Search for the cell housing the specified text and yield its [X, Y] center coordinate. 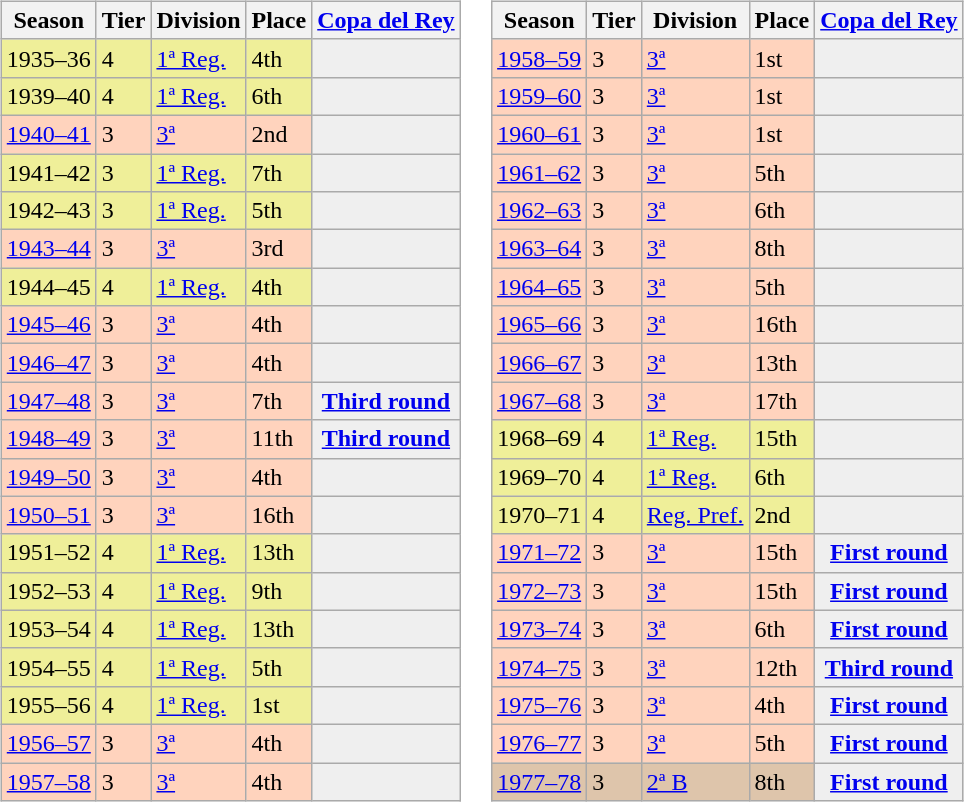
1941–42 [48, 173]
1958–59 [540, 58]
1950–51 [48, 515]
1968–69 [540, 439]
1977–78 [540, 781]
1962–63 [540, 211]
1952–53 [48, 591]
1953–54 [48, 629]
11th [279, 439]
1974–75 [540, 667]
1939–40 [48, 96]
1973–74 [540, 629]
2ª B [695, 781]
1948–49 [48, 439]
1969–70 [540, 477]
1956–57 [48, 743]
1949–50 [48, 477]
1947–48 [48, 401]
1955–56 [48, 705]
12th [782, 667]
1960–61 [540, 134]
1970–71 [540, 515]
1967–68 [540, 401]
1972–73 [540, 591]
17th [782, 401]
3rd [279, 249]
1940–41 [48, 134]
1935–36 [48, 58]
1961–62 [540, 173]
1971–72 [540, 553]
Reg. Pref. [695, 515]
1954–55 [48, 667]
1959–60 [540, 96]
1945–46 [48, 325]
1946–47 [48, 363]
1964–65 [540, 287]
1975–76 [540, 705]
1942–43 [48, 211]
1963–64 [540, 249]
1966–67 [540, 363]
1943–44 [48, 249]
1965–66 [540, 325]
1957–58 [48, 781]
1944–45 [48, 287]
1951–52 [48, 553]
9th [279, 591]
1976–77 [540, 743]
